Pinpoint the cell where the given text exists, returning its [X, Y] midpoint coordinate. 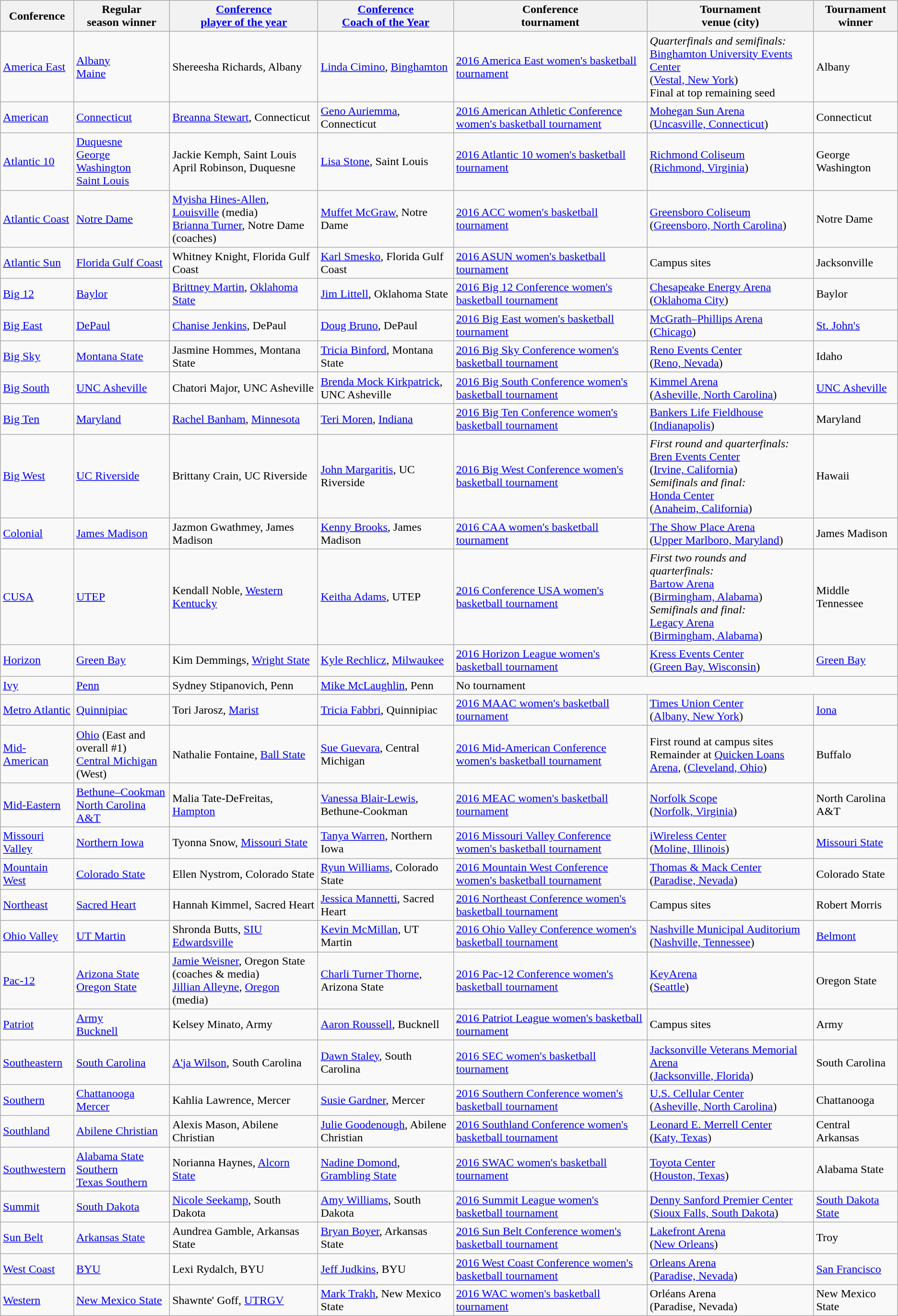
2016 Summit League women's basketball tournament [550, 1207]
Hannah Kimmel, Sacred Heart [244, 905]
Nashville Municipal Auditorium(Nashville, Tennessee) [730, 936]
Iona [856, 710]
Lisa Stone, Saint Louis [386, 161]
Northeast [37, 905]
Sacred Heart [121, 905]
Lexi Rydalch, BYU [244, 1269]
Tanya Warren, Northern Iowa [386, 843]
Norfolk Scope(Norfolk, Virginia) [730, 805]
Northern Iowa [121, 843]
2016 Big West Conference women's basketball tournament [550, 476]
2016 Mountain West Conference women's basketball tournament [550, 873]
UT Martin [121, 936]
Alabama StateSouthernTexas Southern [121, 1169]
Vanessa Blair-Lewis, Bethune-Cookman [386, 805]
2016 America East women's basketball tournament [550, 67]
Toyota Center(Houston, Texas) [730, 1169]
Leonard E. Merrell Center(Katy, Texas) [730, 1131]
Nicole Seekamp, South Dakota [244, 1207]
2016 ACC women's basketball tournament [550, 219]
Shronda Butts, SIU Edwardsville [244, 936]
Chattanooga [856, 1100]
2016 MAAC women's basketball tournament [550, 710]
Florida Gulf Coast [121, 263]
Tyonna Snow, Missouri State [244, 843]
Alabama State [856, 1169]
Albany [856, 67]
Metro Atlantic [37, 710]
Abilene Christian [121, 1131]
First round and quarterfinals:Bren Events Center(Irvine, California) Semifinals and final:Honda Center(Anaheim, California) [730, 476]
Orleans Arena(Paradise, Nevada) [730, 1269]
Norianna Haynes, Alcorn State [244, 1169]
Big South [37, 388]
Amy Williams, South Dakota [386, 1207]
Brittney Martin, Oklahoma State [244, 294]
Karl Smesko, Florida Gulf Coast [386, 263]
ArmyBucknell [121, 1024]
2016 Big Sky Conference women's basketball tournament [550, 356]
Jacksonville [856, 263]
Richmond Coliseum(Richmond, Virginia) [730, 161]
Breanna Stewart, Connecticut [244, 117]
2016 SEC women's basketball tournament [550, 1062]
U.S. Cellular Center(Asheville, North Carolina) [730, 1100]
Nathalie Fontaine, Ball State [244, 754]
Nadine Domond, Grambling State [386, 1169]
George Washington [856, 161]
Teri Moren, Indiana [386, 419]
Conference [37, 16]
Central Arkansas [856, 1131]
Big West [37, 476]
Tricia Fabbri, Quinnipiac [386, 710]
Alexis Mason, Abilene Christian [244, 1131]
2016 ASUN women's basketball tournament [550, 263]
American [37, 117]
Bryan Boyer, Arkansas State [386, 1238]
Myisha Hines-Allen, Louisville (media)Brianna Turner, Notre Dame (coaches) [244, 219]
Big 12 [37, 294]
The Show Place Arena(Upper Marlboro, Maryland) [730, 533]
McGrath–Phillips Arena(Chicago) [730, 325]
First round at campus sites Remainder at Quicken Loans Arena, (Cleveland, Ohio) [730, 754]
Hawaii [856, 476]
Thomas & Mack Center(Paradise, Nevada) [730, 873]
Mark Trakh, New Mexico State [386, 1301]
2016 Ohio Valley Conference women's basketball tournament [550, 936]
Muffet McGraw, Notre Dame [386, 219]
2016 Southern Conference women's basketball tournament [550, 1100]
Patriot [37, 1024]
2016 Big 12 Conference women's basketball tournament [550, 294]
Mike McLaughlin, Penn [386, 685]
2016 Sun Belt Conference women's basketball tournament [550, 1238]
Jazmon Gwathmey, James Madison [244, 533]
Atlantic Coast [37, 219]
2016 Big South Conference women's basketball tournament [550, 388]
Army [856, 1024]
Tricia Binford, Montana State [386, 356]
Aundrea Gamble, Arkansas State [244, 1238]
Orléans Arena(Paradise, Nevada) [730, 1301]
2016 Patriot League women's basketball tournament [550, 1024]
Reno Events Center(Reno, Nevada) [730, 356]
Buffalo [856, 754]
Greensboro Coliseum(Greensboro, North Carolina) [730, 219]
2016 Pac-12 Conference women's basketball tournament [550, 980]
2016 Mid-American Conference women's basketball tournament [550, 754]
Sun Belt [37, 1238]
Atlantic Sun [37, 263]
2016 Big Ten Conference women's basketball tournament [550, 419]
Dawn Staley, South Carolina [386, 1062]
Conference Coach of the Year [386, 16]
2016 Missouri Valley Conference women's basketball tournament [550, 843]
Linda Cimino, Binghamton [386, 67]
Susie Gardner, Mercer [386, 1100]
Shereesha Richards, Albany [244, 67]
Julie Goodenough, Abilene Christian [386, 1131]
Charli Turner Thorne, Arizona State [386, 980]
Whitney Knight, Florida Gulf Coast [244, 263]
Robert Morris [856, 905]
Sue Guevara, Central Michigan [386, 754]
Kevin McMillan, UT Martin [386, 936]
Jamie Weisner, Oregon State (coaches & media)Jillian Alleyne, Oregon (media) [244, 980]
2016 Horizon League women's basketball tournament [550, 660]
Ohio (East and overall #1) Central Michigan (West) [121, 754]
Aaron Roussell, Bucknell [386, 1024]
Jim Littell, Oklahoma State [386, 294]
Missouri State [856, 843]
Southern [37, 1100]
Kim Demmings, Wright State [244, 660]
Mountain West [37, 873]
Jackie Kemph, Saint LouisApril Robinson, Duquesne [244, 161]
First two rounds and quarterfinals:Bartow Arena(Birmingham, Alabama) Semifinals and final:Legacy Arena(Birmingham, Alabama) [730, 597]
John Margaritis, UC Riverside [386, 476]
2016 West Coast Conference women's basketball tournament [550, 1269]
Kendall Noble, Western Kentucky [244, 597]
Tournament venue (city) [730, 16]
Times Union Center(Albany, New York) [730, 710]
Arkansas State [121, 1238]
iWireless Center(Moline, Illinois) [730, 843]
Montana State [121, 356]
Sydney Stipanovich, Penn [244, 685]
AlbanyMaine [121, 67]
UC Riverside [121, 476]
Kyle Rechlicz, Milwaukee [386, 660]
2016 SWAC women's basketball tournament [550, 1169]
2016 Big East women's basketball tournament [550, 325]
Ryun Williams, Colorado State [386, 873]
Big Ten [37, 419]
Chesapeake Energy Arena(Oklahoma City) [730, 294]
Kimmel Arena(Asheville, North Carolina) [730, 388]
Conference tournament [550, 16]
West Coast [37, 1269]
Kenny Brooks, James Madison [386, 533]
Mid-Eastern [37, 805]
Keitha Adams, UTEP [386, 597]
Ohio Valley [37, 936]
Quarterfinals and semifinals:Binghamton University Events Center(Vestal, New York)Final at top remaining seed [730, 67]
South Dakota [121, 1207]
Kress Events Center(Green Bay, Wisconsin) [730, 660]
North Carolina A&T [856, 805]
CUSA [37, 597]
St. John's [856, 325]
2016 Northeast Conference women's basketball tournament [550, 905]
America East [37, 67]
Oregon State [856, 980]
Shawnte' Goff, UTRGV [244, 1301]
Middle Tennessee [856, 597]
BYU [121, 1269]
2016 Atlantic 10 women's basketball tournament [550, 161]
Geno Auriemma, Connecticut [386, 117]
Brittany Crain, UC Riverside [244, 476]
Pac-12 [37, 980]
2016 MEAC women's basketball tournament [550, 805]
South Dakota State [856, 1207]
Southland [37, 1131]
Jacksonville Veterans Memorial Arena(Jacksonville, Florida) [730, 1062]
Bankers Life Fieldhouse(Indianapolis) [730, 419]
Arizona StateOregon State [121, 980]
Bethune–CookmanNorth Carolina A&T [121, 805]
Quinnipiac [121, 710]
Malia Tate-DeFreitas, Hampton [244, 805]
Denny Sanford Premier Center(Sioux Falls, South Dakota) [730, 1207]
Mid-American [37, 754]
Chatori Major, UNC Asheville [244, 388]
Lakefront Arena (New Orleans) [730, 1238]
Conference player of the year [244, 16]
A'ja Wilson, South Carolina [244, 1062]
Brenda Mock Kirkpatrick, UNC Asheville [386, 388]
Western [37, 1301]
Tori Jarosz, Marist [244, 710]
Colonial [37, 533]
Horizon [37, 660]
Ellen Nystrom, Colorado State [244, 873]
Jeff Judkins, BYU [386, 1269]
Penn [121, 685]
Jasmine Hommes, Montana State [244, 356]
KeyArena(Seattle) [730, 980]
2016 WAC women's basketball tournament [550, 1301]
Kahlia Lawrence, Mercer [244, 1100]
Big East [37, 325]
Troy [856, 1238]
Southeastern [37, 1062]
Kelsey Minato, Army [244, 1024]
No tournament [675, 685]
Atlantic 10 [37, 161]
Jessica Mannetti, Sacred Heart [386, 905]
UTEP [121, 597]
2016 American Athletic Conference women's basketball tournament [550, 117]
2016 Southland Conference women's basketball tournament [550, 1131]
DePaul [121, 325]
Southwestern [37, 1169]
DuquesneGeorge WashingtonSaint Louis [121, 161]
ChattanoogaMercer [121, 1100]
Chanise Jenkins, DePaul [244, 325]
Idaho [856, 356]
Tournament winner [856, 16]
Mohegan Sun Arena(Uncasville, Connecticut) [730, 117]
Missouri Valley [37, 843]
Belmont [856, 936]
Big Sky [37, 356]
San Francisco [856, 1269]
2016 Conference USA women's basketball tournament [550, 597]
2016 CAA women's basketball tournament [550, 533]
Summit [37, 1207]
Regular season winner [121, 16]
Rachel Banham, Minnesota [244, 419]
Ivy [37, 685]
Doug Bruno, DePaul [386, 325]
